For the text-containing cell, return its midpoint in (X, Y) coordinate format. 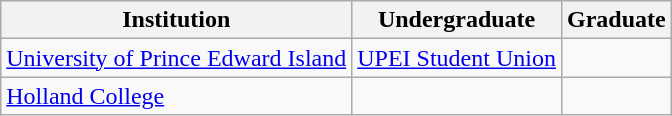
University of Prince Edward Island (176, 58)
Holland College (176, 96)
Undergraduate (457, 20)
UPEI Student Union (457, 58)
Institution (176, 20)
Graduate (616, 20)
